From the cell containing the given text, extract its center point as (x, y) coordinate. 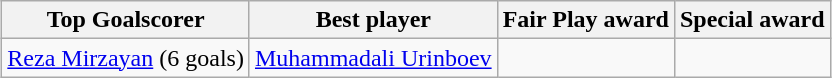
Top Goalscorer (126, 20)
Muhammadali Urinboev (373, 58)
Special award (752, 20)
Best player (373, 20)
Reza Mirzayan (6 goals) (126, 58)
Fair Play award (586, 20)
